Scan for the cell matching the given text and deliver its [X, Y] coordinate at center. 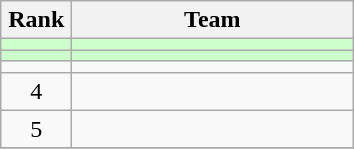
4 [36, 91]
Rank [36, 20]
Team [212, 20]
5 [36, 129]
